Return the (x, y) coordinate for the center point of the cell that contains the specified text.  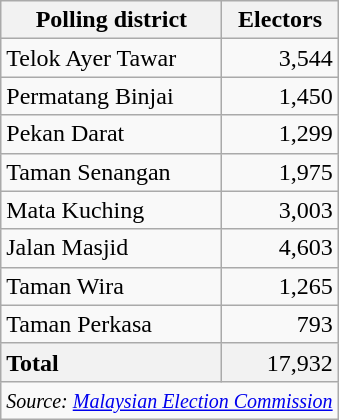
1,265 (280, 286)
1,975 (280, 172)
793 (280, 324)
Electors (280, 20)
1,450 (280, 96)
Telok Ayer Tawar (112, 58)
Polling district (112, 20)
Total (112, 362)
3,003 (280, 210)
3,544 (280, 58)
Taman Perkasa (112, 324)
Source: Malaysian Election Commission (170, 400)
Mata Kuching (112, 210)
Jalan Masjid (112, 248)
Pekan Darat (112, 134)
Taman Wira (112, 286)
4,603 (280, 248)
1,299 (280, 134)
Taman Senangan (112, 172)
17,932 (280, 362)
Permatang Binjai (112, 96)
